For the text-containing cell, return its midpoint in (X, Y) coordinate format. 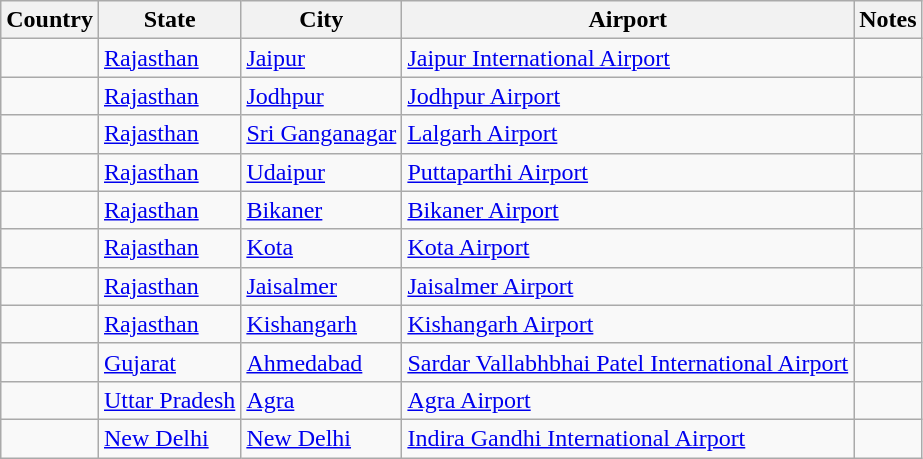
Lalgarh Airport (628, 134)
City (322, 20)
Indira Gandhi International Airport (628, 438)
Jaipur International Airport (628, 58)
Sardar Vallabhbhai Patel International Airport (628, 362)
Kishangarh (322, 324)
Agra Airport (628, 400)
Airport (628, 20)
Gujarat (169, 362)
Bikaner (322, 210)
Notes (888, 20)
Udaipur (322, 172)
Ahmedabad (322, 362)
Sri Ganganagar (322, 134)
Jaipur (322, 58)
Kishangarh Airport (628, 324)
Country (50, 20)
Jaisalmer (322, 286)
Bikaner Airport (628, 210)
Kota Airport (628, 248)
Agra (322, 400)
Jodhpur Airport (628, 96)
Kota (322, 248)
Jodhpur (322, 96)
Jaisalmer Airport (628, 286)
Uttar Pradesh (169, 400)
Puttaparthi Airport (628, 172)
State (169, 20)
